Capture the cell that displays the provided text and extract its (x, y) central coordinate. 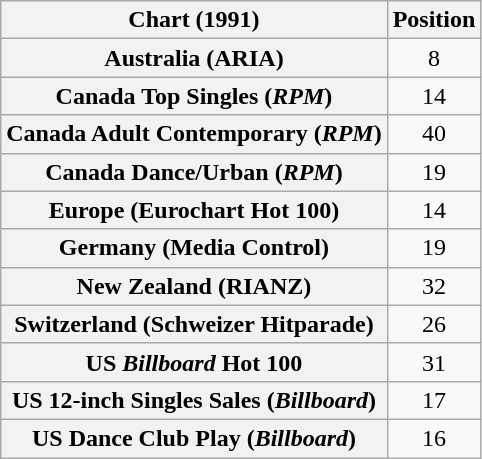
17 (434, 400)
Chart (1991) (194, 20)
Canada Top Singles (RPM) (194, 96)
Canada Dance/Urban (RPM) (194, 172)
US Dance Club Play (Billboard) (194, 438)
16 (434, 438)
US 12-inch Singles Sales (Billboard) (194, 400)
Switzerland (Schweizer Hitparade) (194, 324)
Position (434, 20)
US Billboard Hot 100 (194, 362)
40 (434, 134)
Australia (ARIA) (194, 58)
8 (434, 58)
26 (434, 324)
31 (434, 362)
32 (434, 286)
New Zealand (RIANZ) (194, 286)
Canada Adult Contemporary (RPM) (194, 134)
Germany (Media Control) (194, 248)
Europe (Eurochart Hot 100) (194, 210)
